Provide the (X, Y) coordinate of the cell's center where the given text is located.  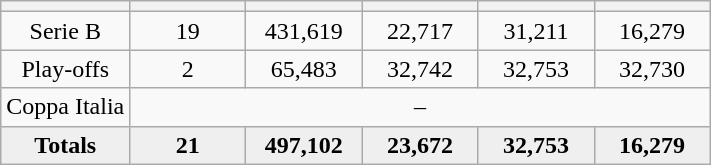
– (420, 107)
Serie B (66, 31)
19 (188, 31)
2 (188, 69)
Play-offs (66, 69)
31,211 (536, 31)
23,672 (420, 145)
32,730 (652, 69)
32,742 (420, 69)
21 (188, 145)
Totals (66, 145)
497,102 (304, 145)
Coppa Italia (66, 107)
65,483 (304, 69)
22,717 (420, 31)
431,619 (304, 31)
